Extract the [X, Y] coordinate from the center of the cell holding the provided text.  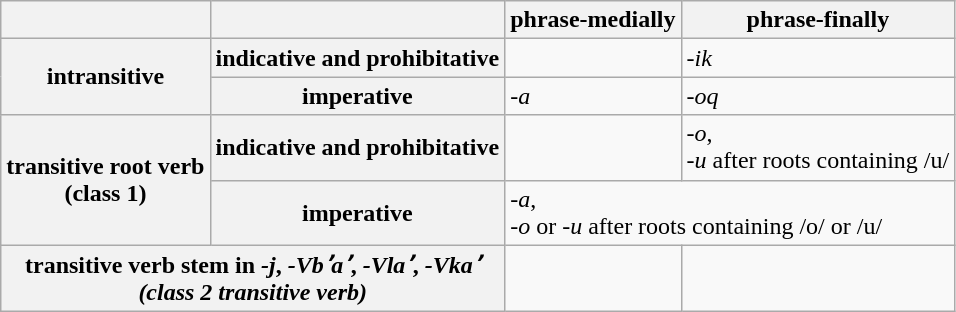
phrase-finally [818, 20]
transitive root verb(class 1) [106, 180]
intransitive [106, 77]
-o,-u after roots containing /u/ [818, 148]
transitive verb stem in -j, -Vbʼaʼ, -Vlaʼ, -Vkaʼ(class 2 transitive verb) [253, 278]
phrase-medially [593, 20]
-a [593, 96]
-oq [818, 96]
-a,-o or -u after roots containing /o/ or /u/ [730, 212]
-ik [818, 58]
